For the text-containing cell, return its midpoint in (X, Y) coordinate format. 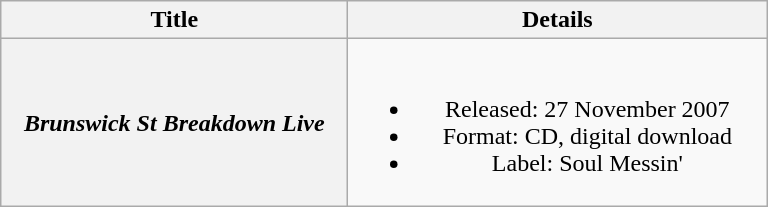
Details (558, 20)
Brunswick St Breakdown Live (174, 122)
Title (174, 20)
Released: 27 November 2007Format: CD, digital downloadLabel: Soul Messin' (558, 122)
